Return the (X, Y) coordinate for the center point of the cell that contains the specified text.  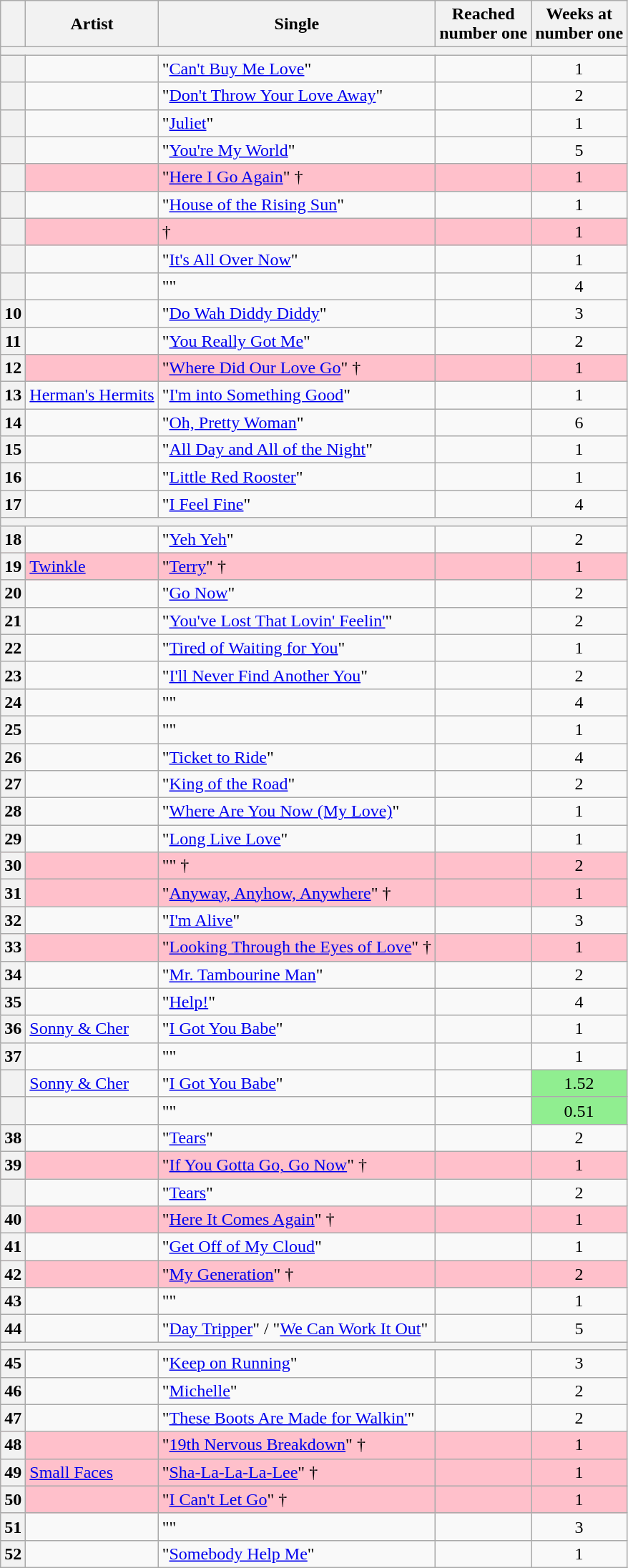
13 (13, 395)
42 (13, 1274)
"Do Wah Diddy Diddy" (296, 313)
26 (13, 757)
"Don't Throw Your Love Away" (296, 96)
Twinkle (92, 566)
"Ticket to Ride" (296, 757)
37 (13, 1056)
12 (13, 368)
Artist (92, 24)
"Sha-La-La-La-Lee" † (296, 1472)
27 (13, 784)
32 (13, 920)
43 (13, 1301)
40 (13, 1220)
"House of the Rising Sun" (296, 204)
10 (13, 313)
49 (13, 1472)
"Here It Comes Again" † (296, 1220)
"Michelle" (296, 1391)
21 (13, 621)
"Anyway, Anyhow, Anywhere" † (296, 893)
"Tired of Waiting for You" (296, 648)
35 (13, 1002)
33 (13, 947)
Small Faces (92, 1472)
14 (13, 423)
Single (296, 24)
"Help!" (296, 1002)
"Get Off of My Cloud" (296, 1247)
44 (13, 1328)
46 (13, 1391)
1.52 (579, 1083)
"Little Red Rooster" (296, 477)
"Yeh Yeh" (296, 539)
50 (13, 1499)
11 (13, 341)
† (296, 232)
"19th Nervous Breakdown" † (296, 1445)
0.51 (579, 1110)
"Where Are You Now (My Love)" (296, 812)
"If You Gotta Go, Go Now" † (296, 1165)
"It's All Over Now" (296, 259)
"These Boots Are Made for Walkin'" (296, 1418)
"Here I Go Again" † (296, 177)
"I'm into Something Good" (296, 395)
"Can't Buy Me Love" (296, 69)
47 (13, 1418)
24 (13, 702)
"All Day and All of the Night" (296, 450)
22 (13, 648)
"I'll Never Find Another You" (296, 675)
"Terry" † (296, 566)
41 (13, 1247)
15 (13, 450)
"King of the Road" (296, 784)
"My Generation" † (296, 1274)
23 (13, 675)
Reachednumber one (484, 24)
6 (579, 423)
20 (13, 593)
30 (13, 866)
Herman's Hermits (92, 395)
38 (13, 1138)
"Keep on Running" (296, 1364)
"You've Lost That Lovin' Feelin'" (296, 621)
"You Really Got Me" (296, 341)
36 (13, 1029)
19 (13, 566)
17 (13, 504)
"I Feel Fine" (296, 504)
"Oh, Pretty Woman" (296, 423)
"Mr. Tambourine Man" (296, 975)
Weeks atnumber one (579, 24)
34 (13, 975)
"You're My World" (296, 150)
45 (13, 1364)
"Go Now" (296, 593)
31 (13, 893)
"Somebody Help Me" (296, 1554)
"Where Did Our Love Go" † (296, 368)
"Day Tripper" / "We Can Work It Out" (296, 1328)
16 (13, 477)
"I'm Alive" (296, 920)
48 (13, 1445)
"I Can't Let Go" † (296, 1499)
"" † (296, 866)
"Long Live Love" (296, 839)
"Looking Through the Eyes of Love" † (296, 947)
52 (13, 1554)
29 (13, 839)
18 (13, 539)
25 (13, 729)
"Juliet" (296, 123)
28 (13, 812)
51 (13, 1527)
39 (13, 1165)
